Output the (x, y) coordinate of the center of the cell containing the given text.  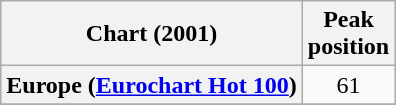
Europe (Eurochart Hot 100) (152, 85)
Peakposition (348, 34)
Chart (2001) (152, 34)
61 (348, 85)
